Identify which cell holds the provided text, then report its (x, y) central coordinate. 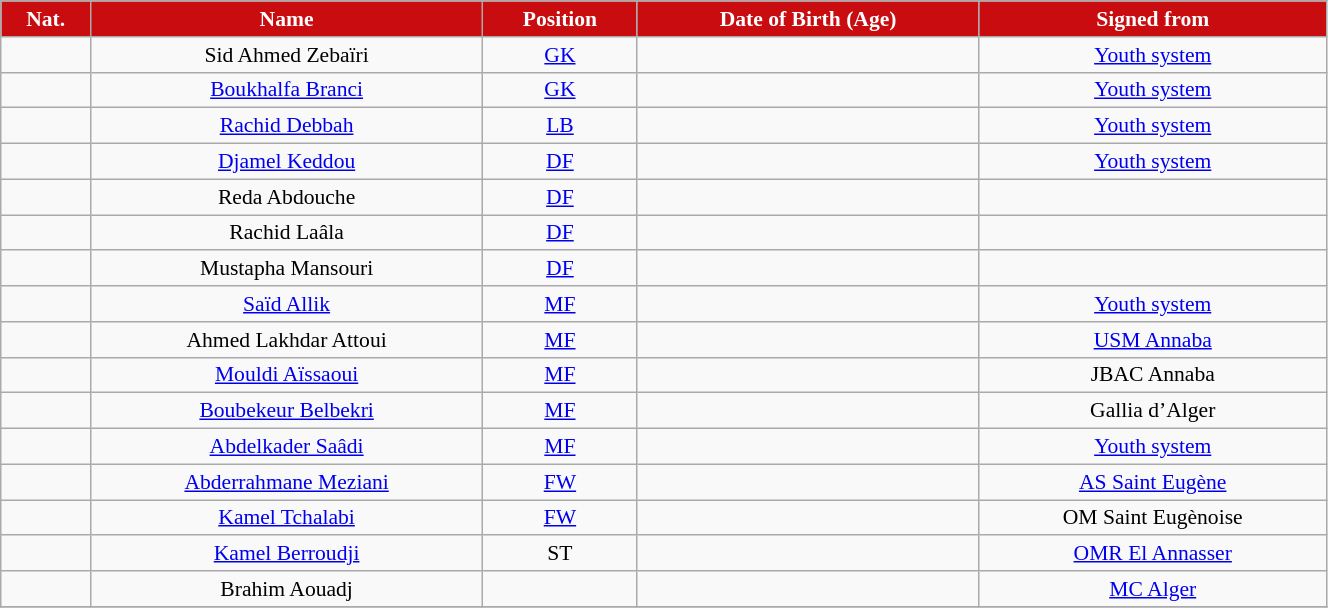
Boubekeur Belbekri (287, 411)
Ahmed Lakhdar Attoui (287, 340)
MC Alger (1152, 589)
Kamel Tchalabi (287, 518)
Rachid Laâla (287, 233)
Mustapha Mansouri (287, 269)
Date of Birth (Age) (808, 19)
Name (287, 19)
Rachid Debbah (287, 126)
Position (560, 19)
Sid Ahmed Zebaïri (287, 55)
Mouldi Aïssaoui (287, 375)
Reda Abdouche (287, 197)
Gallia d’Alger (1152, 411)
Nat. (46, 19)
Abdelkader Saâdi (287, 447)
JBAC Annaba (1152, 375)
Abderrahmane Meziani (287, 482)
Kamel Berroudji (287, 554)
OMR El Annasser (1152, 554)
Boukhalfa Branci (287, 90)
LB (560, 126)
OM Saint Eugènoise (1152, 518)
USM Annaba (1152, 340)
Saïd Allik (287, 304)
Djamel Keddou (287, 162)
Signed from (1152, 19)
Brahim Aouadj (287, 589)
ST (560, 554)
AS Saint Eugène (1152, 482)
